Find where the given text appears and provide that cell's center as [x, y] coordinate. 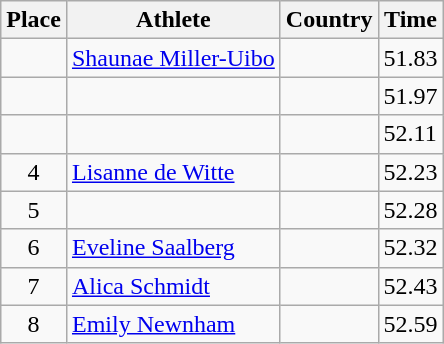
51.83 [410, 58]
4 [34, 172]
52.43 [410, 286]
Shaunae Miller-Uibo [173, 58]
Athlete [173, 20]
Eveline Saalberg [173, 248]
7 [34, 286]
Alica Schmidt [173, 286]
52.11 [410, 134]
Country [329, 20]
Time [410, 20]
52.32 [410, 248]
52.28 [410, 210]
52.59 [410, 324]
51.97 [410, 96]
Lisanne de Witte [173, 172]
5 [34, 210]
6 [34, 248]
8 [34, 324]
Emily Newnham [173, 324]
Place [34, 20]
52.23 [410, 172]
